Provide the [x, y] coordinate of the cell's center where the given text is located.  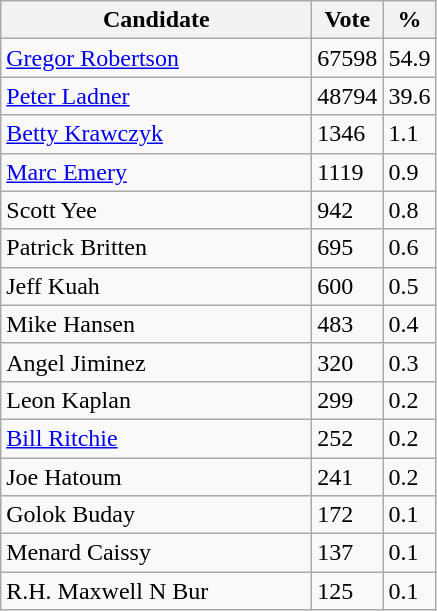
942 [348, 210]
0.5 [410, 286]
Patrick Britten [156, 248]
172 [348, 515]
Marc Emery [156, 172]
Joe Hatoum [156, 477]
299 [348, 400]
0.8 [410, 210]
% [410, 20]
0.3 [410, 362]
0.9 [410, 172]
600 [348, 286]
137 [348, 553]
252 [348, 438]
Leon Kaplan [156, 400]
Menard Caissy [156, 553]
Scott Yee [156, 210]
Bill Ritchie [156, 438]
483 [348, 324]
48794 [348, 96]
Betty Krawczyk [156, 134]
1346 [348, 134]
1.1 [410, 134]
1119 [348, 172]
R.H. Maxwell N Bur [156, 591]
Peter Ladner [156, 96]
125 [348, 591]
Angel Jiminez [156, 362]
67598 [348, 58]
241 [348, 477]
Jeff Kuah [156, 286]
695 [348, 248]
0.4 [410, 324]
Candidate [156, 20]
39.6 [410, 96]
Mike Hansen [156, 324]
Gregor Robertson [156, 58]
Golok Buday [156, 515]
320 [348, 362]
54.9 [410, 58]
Vote [348, 20]
0.6 [410, 248]
